Search for the cell housing the specified text and yield its [X, Y] center coordinate. 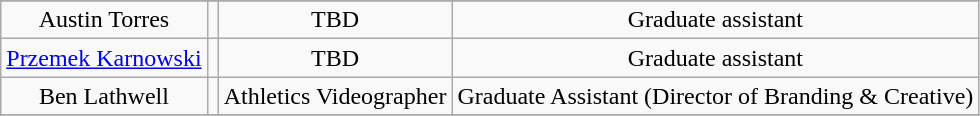
Ben Lathwell [104, 96]
Przemek Karnowski [104, 58]
Graduate Assistant (Director of Branding & Creative) [716, 96]
Austin Torres [104, 20]
Athletics Videographer [335, 96]
